Pinpoint the cell where the given text exists, returning its [X, Y] midpoint coordinate. 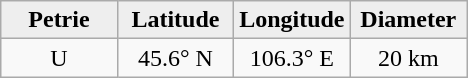
U [59, 58]
106.3° E [292, 58]
Latitude [175, 20]
Petrie [59, 20]
Diameter [408, 20]
45.6° N [175, 58]
Longitude [292, 20]
20 km [408, 58]
